Return (X, Y) of the center of cell containing provided text 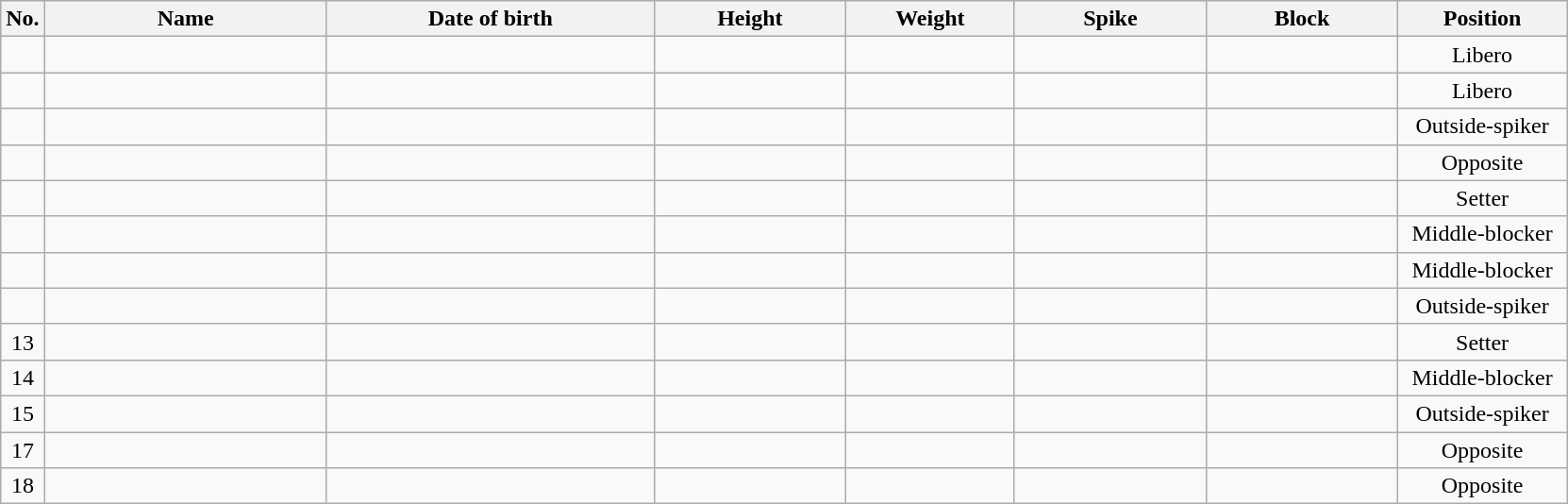
Position (1483, 19)
Height (749, 19)
Name (185, 19)
Spike (1109, 19)
18 (23, 486)
13 (23, 342)
Block (1302, 19)
14 (23, 378)
15 (23, 413)
Weight (930, 19)
Date of birth (491, 19)
17 (23, 450)
No. (23, 19)
